Determine the (X, Y) coordinate at the center of the cell enclosing the given text.  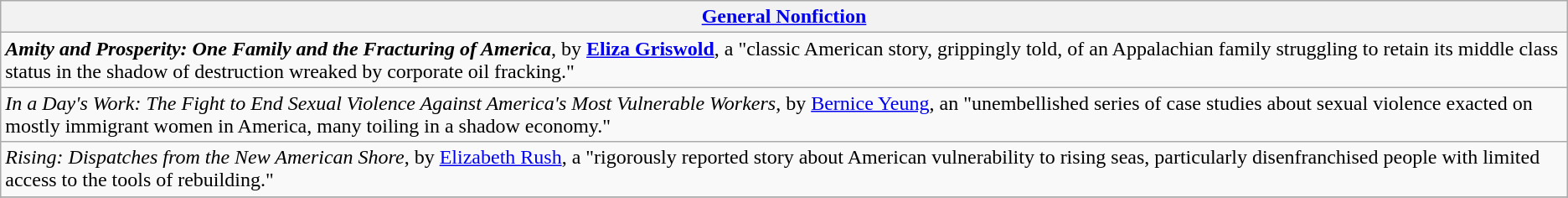
General Nonfiction (784, 17)
